Output the (X, Y) coordinate of the center of the cell containing the given text.  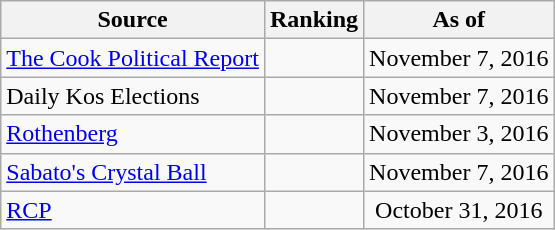
RCP (133, 210)
Daily Kos Elections (133, 96)
The Cook Political Report (133, 58)
Rothenberg (133, 134)
As of (459, 20)
November 3, 2016 (459, 134)
Ranking (314, 20)
Sabato's Crystal Ball (133, 172)
Source (133, 20)
October 31, 2016 (459, 210)
